From the cell containing the given text, extract its center point as [x, y] coordinate. 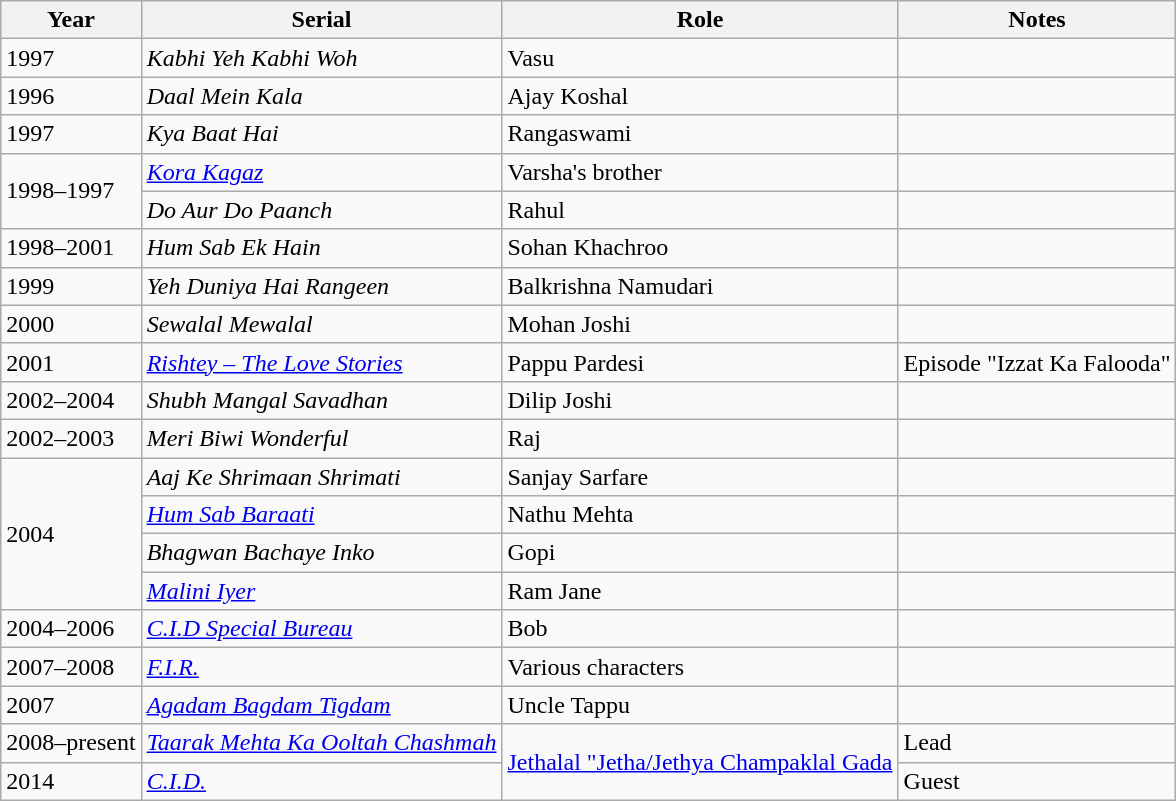
Dilip Joshi [700, 400]
Rishtey – The Love Stories [322, 362]
2002–2004 [71, 400]
Rahul [700, 210]
2014 [71, 781]
Pappu Pardesi [700, 362]
1998–1997 [71, 191]
Mohan Joshi [700, 324]
2007 [71, 705]
Do Aur Do Paanch [322, 210]
F.I.R. [322, 667]
Sohan Khachroo [700, 248]
2007–2008 [71, 667]
2002–2003 [71, 438]
Uncle Tappu [700, 705]
Agadam Bagdam Tigdam [322, 705]
Balkrishna Namudari [700, 286]
1999 [71, 286]
Hum Sab Ek Hain [322, 248]
Malini Iyer [322, 591]
Rangaswami [700, 134]
Gopi [700, 553]
2001 [71, 362]
2008–present [71, 743]
Role [700, 20]
Kya Baat Hai [322, 134]
1996 [71, 96]
1998–2001 [71, 248]
Serial [322, 20]
Ajay Koshal [700, 96]
Sanjay Sarfare [700, 477]
Ram Jane [700, 591]
Notes [1037, 20]
Kabhi Yeh Kabhi Woh [322, 58]
Kora Kagaz [322, 172]
Yeh Duniya Hai Rangeen [322, 286]
Shubh Mangal Savadhan [322, 400]
Bhagwan Bachaye Inko [322, 553]
2004–2006 [71, 629]
Daal Mein Kala [322, 96]
C.I.D. [322, 781]
Aaj Ke Shrimaan Shrimati [322, 477]
Varsha's brother [700, 172]
Various characters [700, 667]
C.I.D Special Bureau [322, 629]
Bob [700, 629]
Raj [700, 438]
Taarak Mehta Ka Ooltah Chashmah [322, 743]
Nathu Mehta [700, 515]
Lead [1037, 743]
Jethalal "Jetha/Jethya Champaklal Gada [700, 762]
Meri Biwi Wonderful [322, 438]
Hum Sab Baraati [322, 515]
2004 [71, 534]
Vasu [700, 58]
Episode "Izzat Ka Falooda" [1037, 362]
Guest [1037, 781]
Sewalal Mewalal [322, 324]
2000 [71, 324]
Year [71, 20]
